Return (X, Y) of the center of cell containing provided text 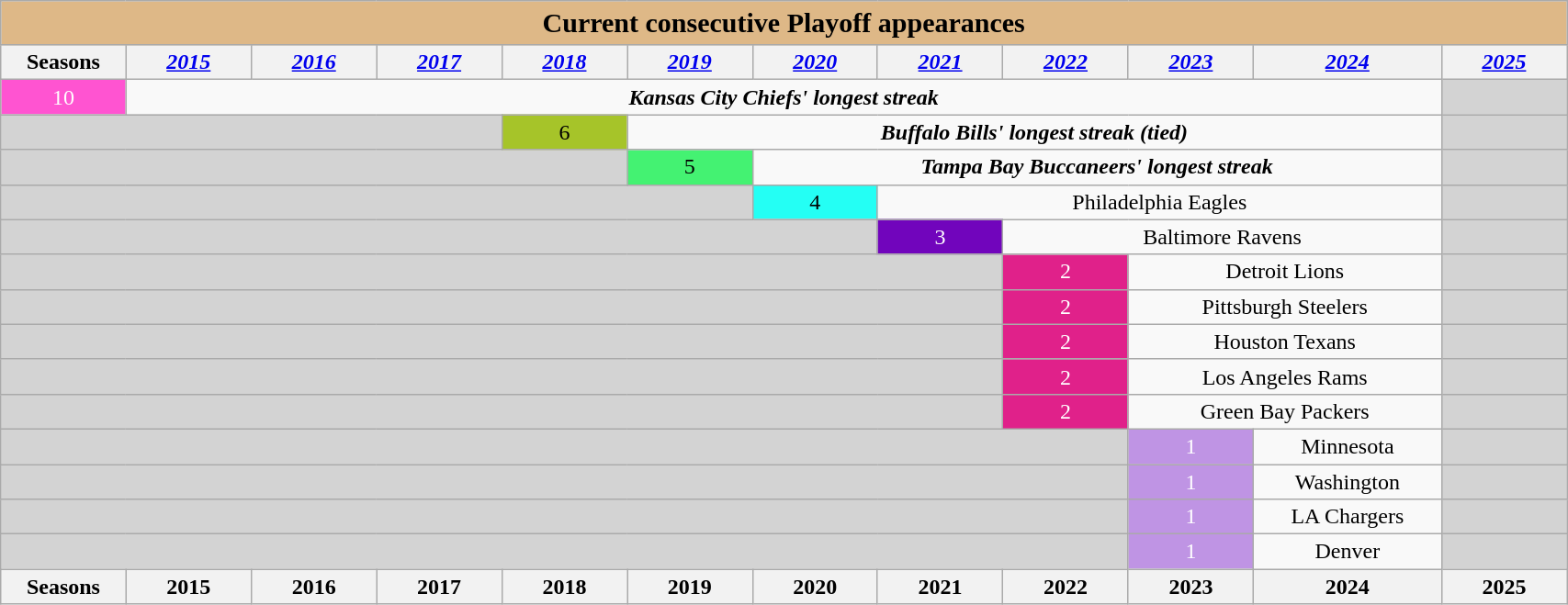
Buffalo Bills' longest streak (tied) (1034, 132)
10 (63, 97)
Denver (1348, 552)
4 (815, 202)
Current consecutive Playoff appearances (784, 23)
6 (564, 132)
Detroit Lions (1284, 272)
Tampa Bay Buccaneers' longest streak (1097, 167)
Minnesota (1348, 446)
Washington (1348, 482)
Baltimore Ravens (1222, 237)
Philadelphia Eagles (1159, 202)
Green Bay Packers (1284, 411)
Houston Texans (1284, 342)
LA Chargers (1348, 517)
3 (940, 237)
5 (690, 167)
Kansas City Chiefs' longest streak (784, 97)
Los Angeles Rams (1284, 376)
Pittsburgh Steelers (1284, 307)
